Capture the cell that displays the provided text and extract its (X, Y) central coordinate. 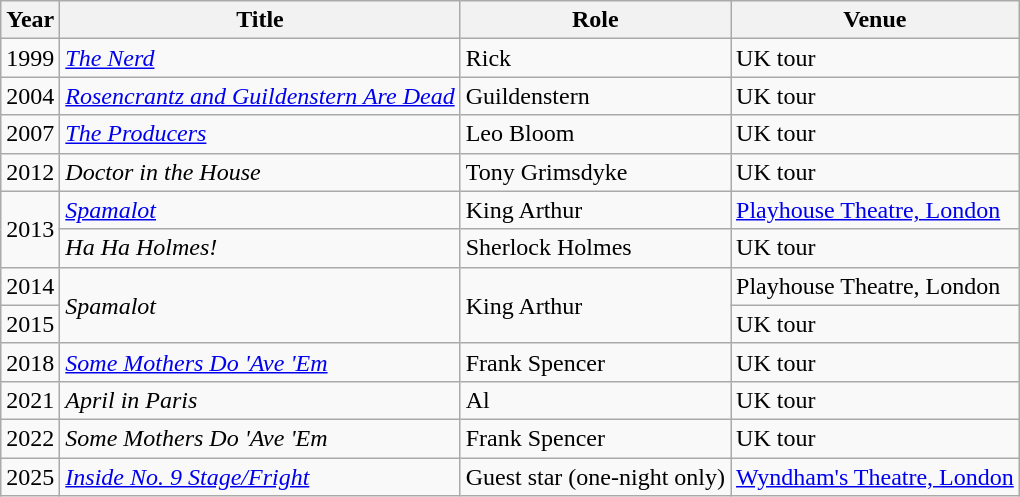
Tony Grimsdyke (595, 172)
2015 (30, 324)
Doctor in the House (260, 172)
2014 (30, 286)
Title (260, 20)
Rosencrantz and Guildenstern Are Dead (260, 96)
The Producers (260, 134)
2022 (30, 438)
2004 (30, 96)
April in Paris (260, 400)
2013 (30, 229)
Role (595, 20)
Year (30, 20)
Leo Bloom (595, 134)
2021 (30, 400)
Al (595, 400)
2012 (30, 172)
2018 (30, 362)
Venue (876, 20)
2025 (30, 477)
Guest star (one-night only) (595, 477)
Sherlock Holmes (595, 248)
1999 (30, 58)
The Nerd (260, 58)
Ha Ha Holmes! (260, 248)
2007 (30, 134)
Rick (595, 58)
Inside No. 9 Stage/Fright (260, 477)
Guildenstern (595, 96)
Wyndham's Theatre, London (876, 477)
